Capture the cell that displays the provided text and extract its [x, y] central coordinate. 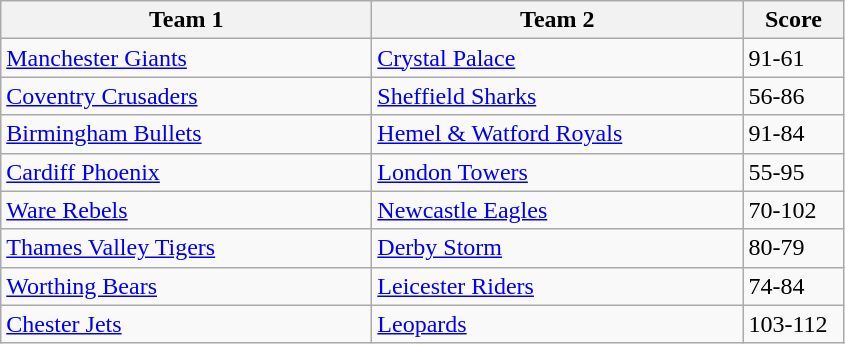
80-79 [794, 248]
Sheffield Sharks [558, 96]
Team 2 [558, 20]
55-95 [794, 172]
70-102 [794, 210]
103-112 [794, 324]
Newcastle Eagles [558, 210]
Ware Rebels [186, 210]
Manchester Giants [186, 58]
Leicester Riders [558, 286]
74-84 [794, 286]
Derby Storm [558, 248]
Team 1 [186, 20]
Coventry Crusaders [186, 96]
Crystal Palace [558, 58]
56-86 [794, 96]
91-61 [794, 58]
91-84 [794, 134]
London Towers [558, 172]
Score [794, 20]
Worthing Bears [186, 286]
Thames Valley Tigers [186, 248]
Hemel & Watford Royals [558, 134]
Birmingham Bullets [186, 134]
Chester Jets [186, 324]
Cardiff Phoenix [186, 172]
Leopards [558, 324]
